Identify which cell holds the provided text, then report its (X, Y) central coordinate. 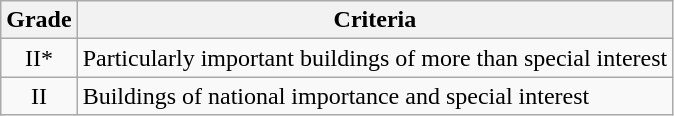
Criteria (375, 20)
Particularly important buildings of more than special interest (375, 58)
II* (39, 58)
Grade (39, 20)
Buildings of national importance and special interest (375, 96)
II (39, 96)
